From the cell containing the given text, extract its center point as (X, Y) coordinate. 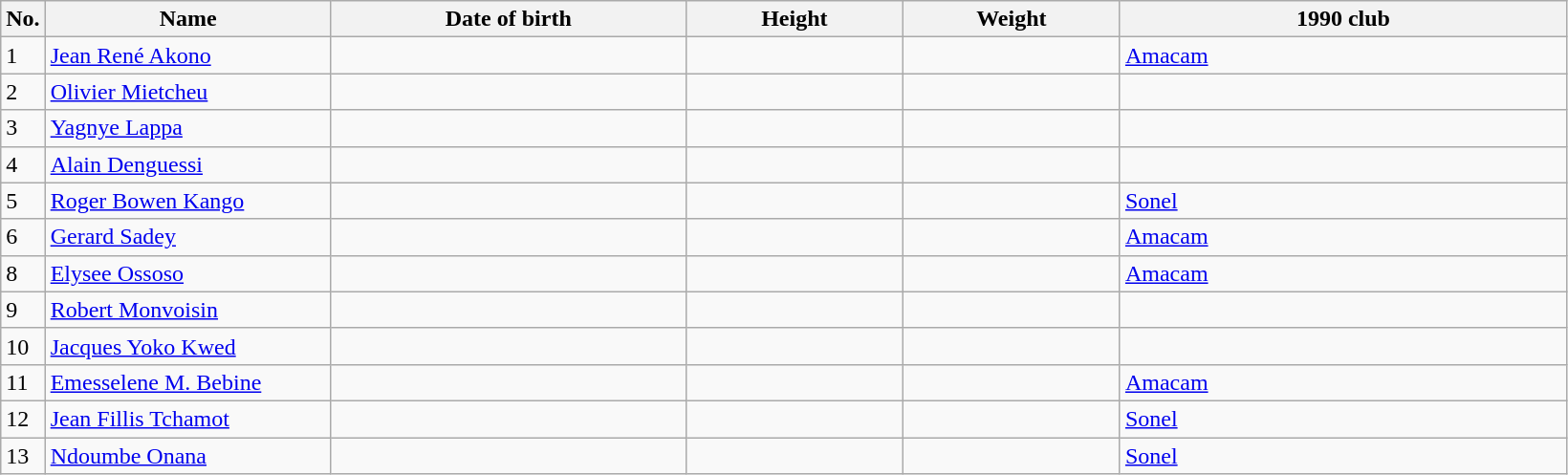
Emesselene M. Bebine (187, 382)
1990 club (1342, 19)
6 (23, 237)
Date of birth (509, 19)
Ndoumbe Onana (187, 456)
No. (23, 19)
Jacques Yoko Kwed (187, 346)
Alain Denguessi (187, 164)
Yagnye Lappa (187, 128)
Name (187, 19)
10 (23, 346)
Elysee Ossoso (187, 273)
Jean René Akono (187, 55)
3 (23, 128)
1 (23, 55)
Gerard Sadey (187, 237)
Olivier Mietcheu (187, 92)
Roger Bowen Kango (187, 201)
Jean Fillis Tchamot (187, 419)
9 (23, 310)
4 (23, 164)
12 (23, 419)
Weight (1012, 19)
5 (23, 201)
Robert Monvoisin (187, 310)
8 (23, 273)
2 (23, 92)
Height (794, 19)
13 (23, 456)
11 (23, 382)
